Return the (x, y) coordinate for the center point of the cell that contains the specified text.  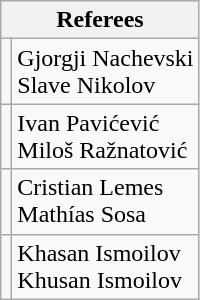
Referees (100, 20)
Ivan PavićevićMiloš Ražnatović (106, 136)
Gjorgji NachevskiSlave Nikolov (106, 72)
Khasan IsmoilovKhusan Ismoilov (106, 266)
Cristian LemesMathías Sosa (106, 202)
